Identify which cell holds the provided text, then report its (x, y) central coordinate. 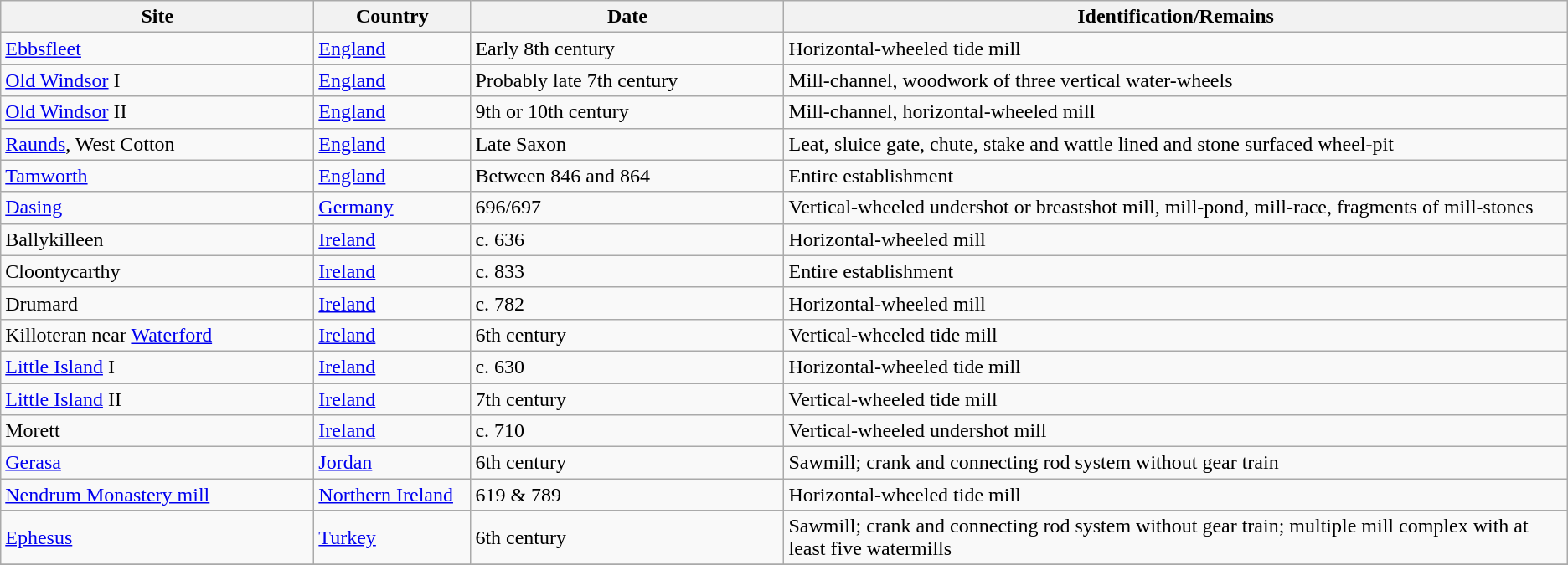
Cloontycarthy (157, 271)
Leat, sluice gate, chute, stake and wattle lined and stone surfaced wheel-pit (1176, 144)
Old Windsor II (157, 112)
Date (627, 17)
Ephesus (157, 537)
Gerasa (157, 463)
Killoteran near Waterford (157, 335)
Morett (157, 431)
619 & 789 (627, 495)
c. 710 (627, 431)
c. 630 (627, 367)
7th century (627, 399)
Dasing (157, 208)
Late Saxon (627, 144)
Early 8th century (627, 49)
Vertical-wheeled undershot or breastshot mill, mill-pond, mill-race, fragments of mill-stones (1176, 208)
Germany (392, 208)
Tamworth (157, 176)
Old Windsor I (157, 80)
Sawmill; crank and connecting rod system without gear train; multiple mill complex with at least five watermills (1176, 537)
Turkey (392, 537)
696/697 (627, 208)
c. 636 (627, 239)
c. 833 (627, 271)
Mill-channel, horizontal-wheeled mill (1176, 112)
Little Island II (157, 399)
Between 846 and 864 (627, 176)
Nendrum Monastery mill (157, 495)
Vertical-wheeled undershot mill (1176, 431)
Drumard (157, 303)
Country (392, 17)
Raunds, West Cotton (157, 144)
c. 782 (627, 303)
Northern Ireland (392, 495)
Ballykilleen (157, 239)
Probably late 7th century (627, 80)
Jordan (392, 463)
Mill-channel, woodwork of three vertical water-wheels (1176, 80)
Sawmill; crank and connecting rod system without gear train (1176, 463)
Identification/Remains (1176, 17)
9th or 10th century (627, 112)
Site (157, 17)
Little Island I (157, 367)
Ebbsfleet (157, 49)
